Extract the (x, y) coordinate from the center of the cell holding the provided text.  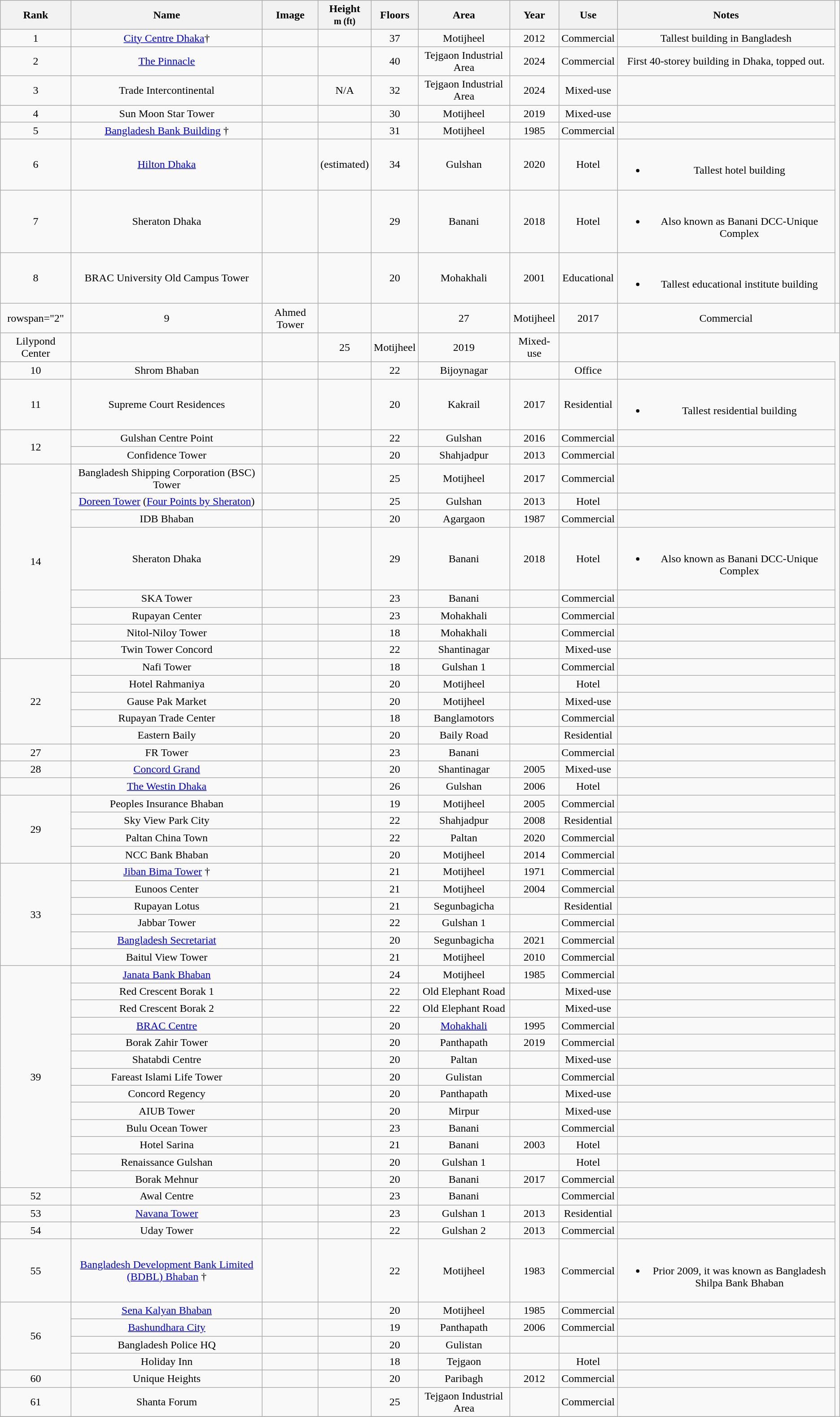
Sena Kalyan Bhaban (167, 1310)
Shrom Bhaban (167, 370)
3 (36, 91)
Shatabdi Centre (167, 1060)
60 (36, 1379)
Gulshan Centre Point (167, 438)
Red Crescent Borak 1 (167, 991)
Paribagh (464, 1379)
Borak Mehnur (167, 1179)
1 (36, 38)
Navana Tower (167, 1213)
Jiban Bima Tower † (167, 872)
Supreme Court Residences (167, 404)
Sky View Park City (167, 821)
32 (395, 91)
Rupayan Trade Center (167, 718)
rowspan="2" (36, 318)
NCC Bank Bhaban (167, 855)
53 (36, 1213)
Rupayan Lotus (167, 906)
Office (588, 370)
39 (36, 1077)
Hilton Dhaka (167, 164)
Borak Zahir Tower (167, 1043)
2014 (534, 855)
55 (36, 1270)
Tallest building in Bangladesh (726, 38)
7 (36, 221)
SKA Tower (167, 599)
Trade Intercontinental (167, 91)
Gulshan 2 (464, 1230)
52 (36, 1196)
2003 (534, 1145)
Red Crescent Borak 2 (167, 1008)
2008 (534, 821)
Twin Tower Concord (167, 650)
5 (36, 131)
28 (36, 770)
Bangladesh Secretariat (167, 940)
Tejgaon (464, 1362)
Lilypond Center (36, 347)
Hotel Sarina (167, 1145)
Tallest educational institute building (726, 278)
Image (290, 15)
Rank (36, 15)
Eastern Baily (167, 735)
2016 (534, 438)
1983 (534, 1270)
AIUB Tower (167, 1111)
Nitol-Niloy Tower (167, 633)
Banglamotors (464, 718)
Prior 2009, it was known as Bangladesh Shilpa Bank Bhaban (726, 1270)
34 (395, 164)
Confidence Tower (167, 455)
Holiday Inn (167, 1362)
1995 (534, 1025)
Unique Heights (167, 1379)
Notes (726, 15)
Concord Grand (167, 770)
Mirpur (464, 1111)
Baily Road (464, 735)
Peoples Insurance Bhaban (167, 804)
10 (36, 370)
14 (36, 561)
Ahmed Tower (290, 318)
1971 (534, 872)
40 (395, 61)
IDB Bhaban (167, 519)
26 (395, 787)
City Centre Dhaka† (167, 38)
56 (36, 1336)
BRAC Centre (167, 1025)
Renaissance Gulshan (167, 1162)
2001 (534, 278)
Uday Tower (167, 1230)
Fareast Islami Life Tower (167, 1077)
Bangladesh Shipping Corporation (BSC) Tower (167, 478)
Bijoynagar (464, 370)
Doreen Tower (Four Points by Sheraton) (167, 502)
N/A (345, 91)
Rupayan Center (167, 616)
6 (36, 164)
Nafi Tower (167, 667)
31 (395, 131)
Bulu Ocean Tower (167, 1128)
Agargaon (464, 519)
Name (167, 15)
Gause Pak Market (167, 701)
Awal Centre (167, 1196)
33 (36, 914)
First 40-storey building in Dhaka, topped out. (726, 61)
(estimated) (345, 164)
12 (36, 447)
4 (36, 114)
The Pinnacle (167, 61)
24 (395, 974)
BRAC University Old Campus Tower (167, 278)
Bangladesh Bank Building † (167, 131)
Hotel Rahmaniya (167, 684)
Sun Moon Star Tower (167, 114)
Educational (588, 278)
Paltan China Town (167, 838)
Tallest hotel building (726, 164)
2 (36, 61)
11 (36, 404)
2021 (534, 940)
61 (36, 1402)
Use (588, 15)
37 (395, 38)
Bangladesh Development Bank Limited (BDBL) Bhaban † (167, 1270)
Area (464, 15)
FR Tower (167, 752)
Eunoos Center (167, 889)
Floors (395, 15)
54 (36, 1230)
2010 (534, 957)
Bashundhara City (167, 1327)
Bangladesh Police HQ (167, 1345)
Jabbar Tower (167, 923)
Kakrail (464, 404)
Heightm (ft) (345, 15)
9 (167, 318)
Shanta Forum (167, 1402)
Year (534, 15)
Concord Regency (167, 1094)
The Westin Dhaka (167, 787)
Tallest residential building (726, 404)
30 (395, 114)
1987 (534, 519)
2004 (534, 889)
8 (36, 278)
Janata Bank Bhaban (167, 974)
Baitul View Tower (167, 957)
